Output the (X, Y) coordinate of the center of the cell containing the given text.  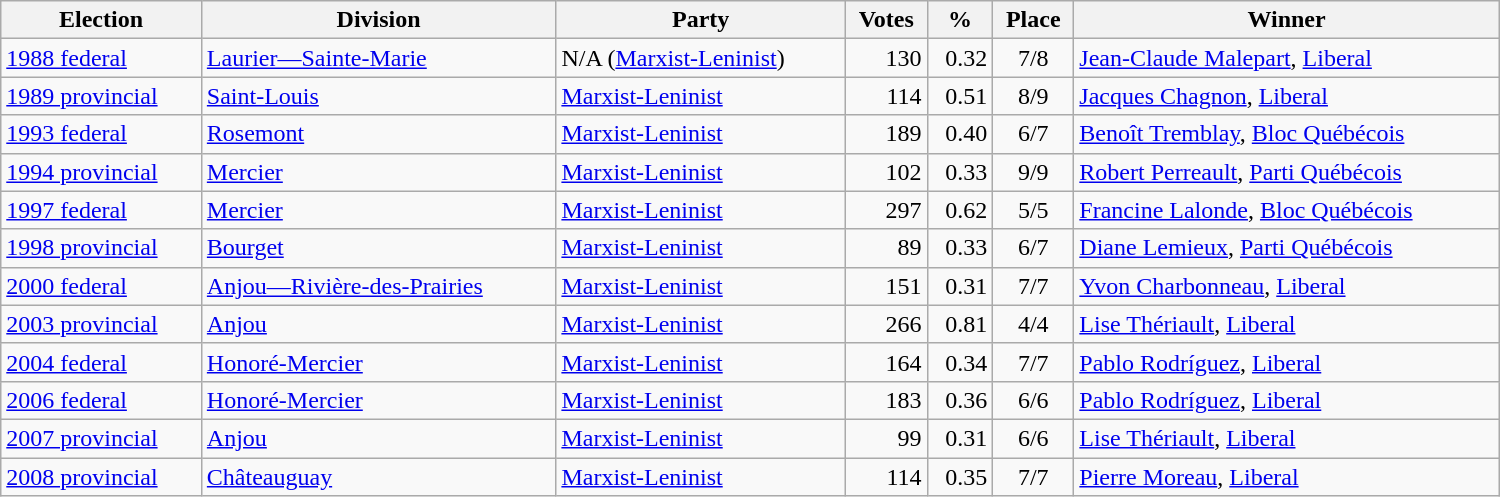
Jacques Chagnon, Liberal (1286, 96)
Division (378, 20)
183 (886, 400)
Anjou—Rivière-des-Prairies (378, 286)
164 (886, 362)
Winner (1286, 20)
% (960, 20)
0.32 (960, 58)
9/9 (1034, 172)
8/9 (1034, 96)
102 (886, 172)
2000 federal (102, 286)
266 (886, 324)
Party (701, 20)
Election (102, 20)
Laurier—Sainte-Marie (378, 58)
Votes (886, 20)
0.62 (960, 210)
2008 provincial (102, 477)
Rosemont (378, 134)
2004 federal (102, 362)
Châteauguay (378, 477)
0.40 (960, 134)
2007 provincial (102, 438)
Diane Lemieux, Parti Québécois (1286, 248)
297 (886, 210)
Benoît Tremblay, Bloc Québécois (1286, 134)
1988 federal (102, 58)
99 (886, 438)
0.34 (960, 362)
1997 federal (102, 210)
5/5 (1034, 210)
189 (886, 134)
1998 provincial (102, 248)
0.35 (960, 477)
Bourget (378, 248)
1989 provincial (102, 96)
Jean-Claude Malepart, Liberal (1286, 58)
Yvon Charbonneau, Liberal (1286, 286)
0.51 (960, 96)
4/4 (1034, 324)
Pierre Moreau, Liberal (1286, 477)
Robert Perreault, Parti Québécois (1286, 172)
130 (886, 58)
Place (1034, 20)
Francine Lalonde, Bloc Québécois (1286, 210)
2006 federal (102, 400)
0.81 (960, 324)
7/8 (1034, 58)
1994 provincial (102, 172)
151 (886, 286)
1993 federal (102, 134)
2003 provincial (102, 324)
N/A (Marxist-Leninist) (701, 58)
0.36 (960, 400)
89 (886, 248)
Saint-Louis (378, 96)
